Return the [x, y] coordinate for the center point of the cell that contains the specified text.  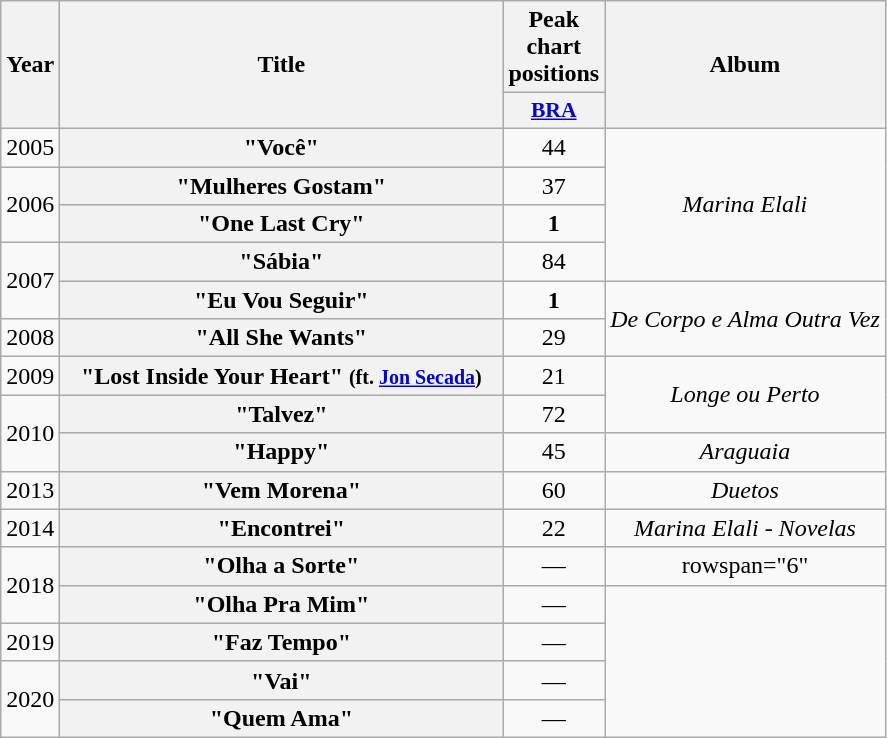
21 [554, 376]
2014 [30, 528]
"All She Wants" [282, 338]
"Vem Morena" [282, 490]
2008 [30, 338]
2005 [30, 147]
"Eu Vou Seguir" [282, 300]
Title [282, 65]
37 [554, 185]
Peak chart positions [554, 47]
"Lost Inside Your Heart" (ft. Jon Secada) [282, 376]
"Quem Ama" [282, 718]
Album [746, 65]
2013 [30, 490]
"Faz Tempo" [282, 642]
60 [554, 490]
44 [554, 147]
De Corpo e Alma Outra Vez [746, 319]
Year [30, 65]
2020 [30, 699]
rowspan="6" [746, 566]
BRA [554, 111]
Duetos [746, 490]
Longe ou Perto [746, 395]
Marina Elali - Novelas [746, 528]
2010 [30, 433]
"Olha Pra Mim" [282, 604]
"Talvez" [282, 414]
2009 [30, 376]
Marina Elali [746, 204]
"Você" [282, 147]
"Vai" [282, 680]
84 [554, 262]
"One Last Cry" [282, 224]
2006 [30, 204]
"Olha a Sorte" [282, 566]
45 [554, 452]
"Happy" [282, 452]
72 [554, 414]
2019 [30, 642]
"Mulheres Gostam" [282, 185]
Araguaia [746, 452]
29 [554, 338]
"Encontrei" [282, 528]
"Sábia" [282, 262]
22 [554, 528]
2018 [30, 585]
2007 [30, 281]
